Capture the cell that displays the provided text and extract its (x, y) central coordinate. 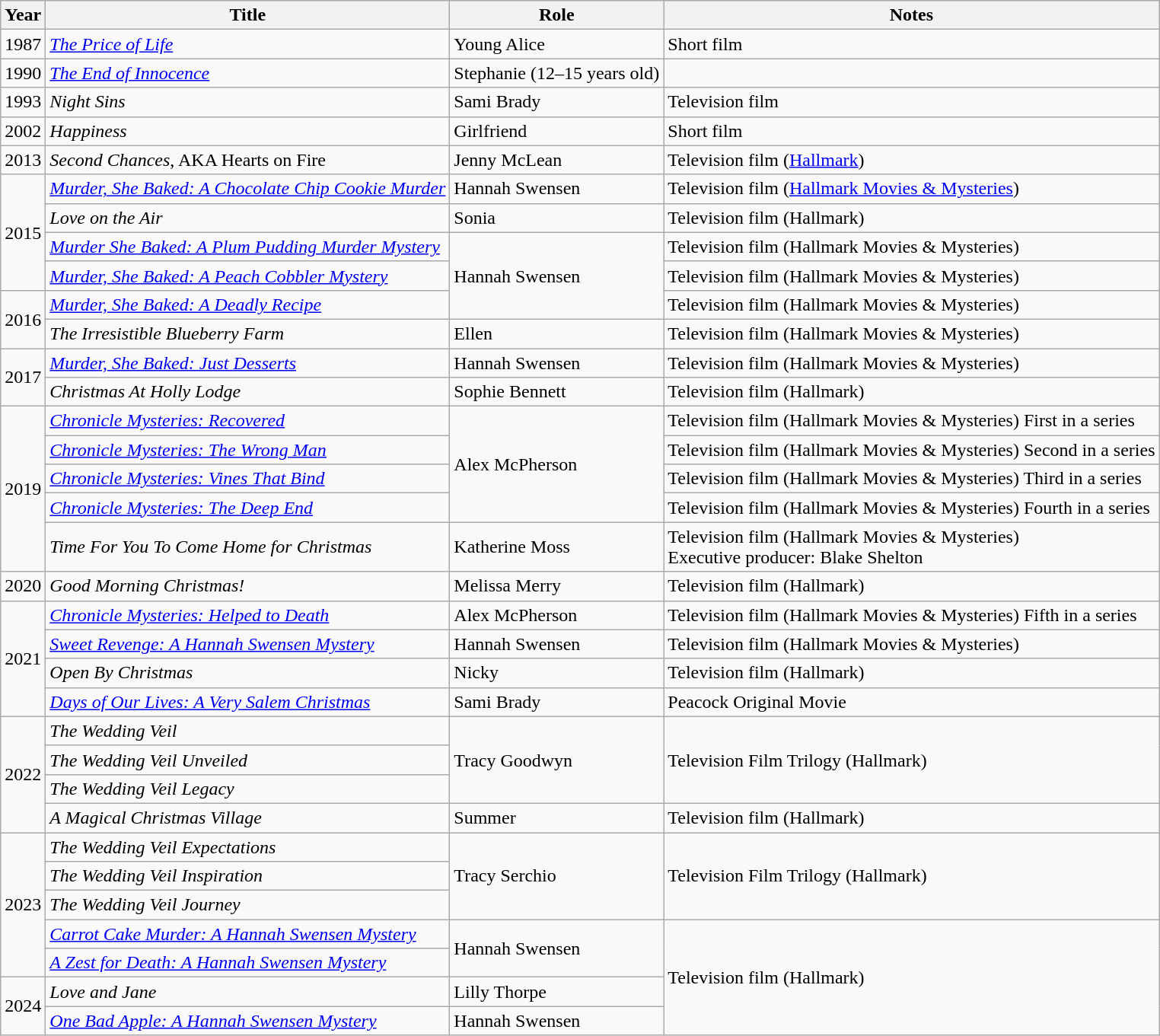
Television film (Hallmark Movies & Mysteries) Fourth in a series (912, 508)
Ellen (557, 333)
Love and Jane (248, 992)
A Zest for Death: A Hannah Swensen Mystery (248, 963)
Television film (Hallmark Movies & Mysteries) Second in a series (912, 450)
Murder, She Baked: Just Desserts (248, 363)
Second Chances, AKA Hearts on Fire (248, 160)
Murder She Baked: A Plum Pudding Murder Mystery (248, 247)
2016 (23, 319)
2019 (23, 489)
Night Sins (248, 102)
The Wedding Veil Inspiration (248, 876)
Sophie Bennett (557, 392)
Murder, She Baked: A Chocolate Chip Cookie Murder (248, 189)
2021 (23, 658)
The Wedding Veil (248, 731)
Murder, She Baked: A Deadly Recipe (248, 304)
Chronicle Mysteries: Recovered (248, 421)
Love on the Air (248, 218)
Young Alice (557, 44)
Chronicle Mysteries: Vines That Bind (248, 479)
Christmas At Holly Lodge (248, 392)
One Bad Apple: A Hannah Swensen Mystery (248, 1021)
Television film (Hallmark Movies & Mysteries) First in a series (912, 421)
Jenny McLean (557, 160)
Katherine Moss (557, 547)
2002 (23, 131)
Chronicle Mysteries: Helped to Death (248, 615)
Year (23, 15)
Days of Our Lives: A Very Salem Christmas (248, 702)
Chronicle Mysteries: The Wrong Man (248, 450)
2013 (23, 160)
Summer (557, 818)
Stephanie (12–15 years old) (557, 73)
Peacock Original Movie (912, 702)
Nicky (557, 673)
Television film (Hallmark Movies & Mysteries) Fifth in a series (912, 615)
Open By Christmas (248, 673)
Tracy Serchio (557, 876)
Television film (Hallmark Movies & Mysteries) Executive producer: Blake Shelton (912, 547)
The Wedding Veil Expectations (248, 847)
Lilly Thorpe (557, 992)
The Price of Life (248, 44)
1993 (23, 102)
2022 (23, 774)
Television film (912, 102)
Role (557, 15)
Television film (Hallmark Movies & Mysteries) Third in a series (912, 479)
Sweet Revenge: A Hannah Swensen Mystery (248, 644)
Chronicle Mysteries: The Deep End (248, 508)
Murder, She Baked: A Peach Cobbler Mystery (248, 276)
Time For You To Come Home for Christmas (248, 547)
The Wedding Veil Unveiled (248, 760)
1987 (23, 44)
1990 (23, 73)
A Magical Christmas Village (248, 818)
The Wedding Veil Legacy (248, 789)
2023 (23, 905)
2020 (23, 586)
2015 (23, 232)
Girlfriend (557, 131)
Melissa Merry (557, 586)
Tracy Goodwyn (557, 760)
2017 (23, 378)
The Irresistible Blueberry Farm (248, 333)
The Wedding Veil Journey (248, 905)
Sonia (557, 218)
Carrot Cake Murder: A Hannah Swensen Mystery (248, 934)
Title (248, 15)
Good Morning Christmas! (248, 586)
The End of Innocence (248, 73)
2024 (23, 1006)
Happiness (248, 131)
Notes (912, 15)
